Find where the given text appears and provide that cell's center as [x, y] coordinate. 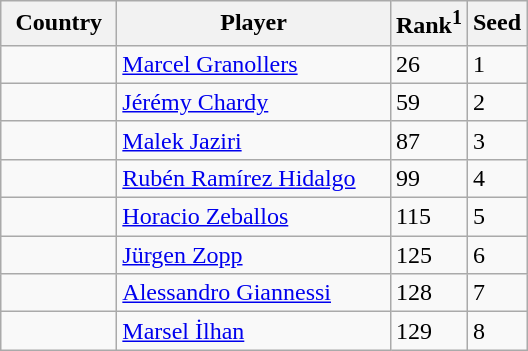
Marsel İlhan [254, 331]
128 [428, 293]
1 [496, 64]
Rank1 [428, 24]
115 [428, 217]
26 [428, 64]
Country [59, 24]
129 [428, 331]
Jérémy Chardy [254, 102]
59 [428, 102]
Horacio Zeballos [254, 217]
2 [496, 102]
125 [428, 255]
3 [496, 140]
Rubén Ramírez Hidalgo [254, 178]
Jürgen Zopp [254, 255]
87 [428, 140]
7 [496, 293]
4 [496, 178]
6 [496, 255]
Seed [496, 24]
99 [428, 178]
Malek Jaziri [254, 140]
Marcel Granollers [254, 64]
Alessandro Giannessi [254, 293]
8 [496, 331]
Player [254, 24]
5 [496, 217]
